Scan for the cell matching the given text and deliver its [X, Y] coordinate at center. 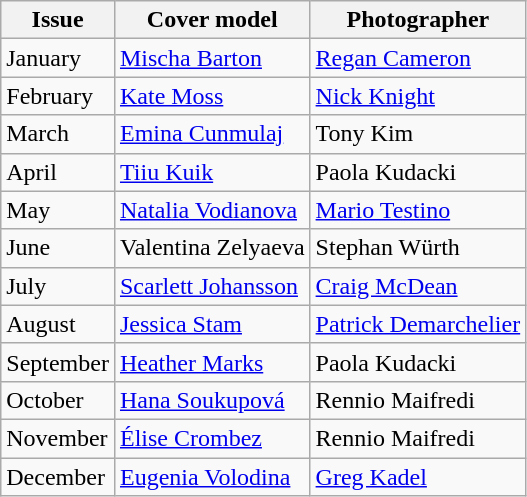
Hana Soukupová [212, 400]
Tony Kim [418, 134]
Craig McDean [418, 286]
February [58, 96]
Scarlett Johansson [212, 286]
Eugenia Volodina [212, 477]
May [58, 210]
Élise Crombez [212, 438]
Natalia Vodianova [212, 210]
December [58, 477]
Stephan Würth [418, 248]
October [58, 400]
June [58, 248]
Valentina Zelyaeva [212, 248]
Greg Kadel [418, 477]
Cover model [212, 20]
Mischa Barton [212, 58]
January [58, 58]
November [58, 438]
Nick Knight [418, 96]
Regan Cameron [418, 58]
Photographer [418, 20]
August [58, 324]
Jessica Stam [212, 324]
Heather Marks [212, 362]
Patrick Demarchelier [418, 324]
Tiiu Kuik [212, 172]
April [58, 172]
Emina Cunmulaj [212, 134]
March [58, 134]
Mario Testino [418, 210]
July [58, 286]
September [58, 362]
Kate Moss [212, 96]
Issue [58, 20]
